From the cell containing the given text, extract its center point as (X, Y) coordinate. 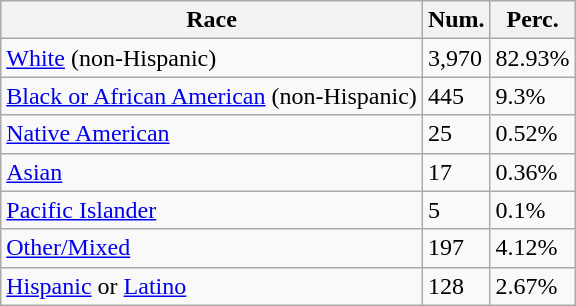
0.36% (532, 172)
White (non-Hispanic) (212, 58)
445 (456, 96)
Asian (212, 172)
0.1% (532, 210)
25 (456, 134)
4.12% (532, 248)
5 (456, 210)
128 (456, 286)
Native American (212, 134)
3,970 (456, 58)
82.93% (532, 58)
Hispanic or Latino (212, 286)
2.67% (532, 286)
197 (456, 248)
Num. (456, 20)
Perc. (532, 20)
17 (456, 172)
Other/Mixed (212, 248)
0.52% (532, 134)
Black or African American (non-Hispanic) (212, 96)
Pacific Islander (212, 210)
Race (212, 20)
9.3% (532, 96)
